Extract the [X, Y] coordinate from the center of the cell holding the provided text.  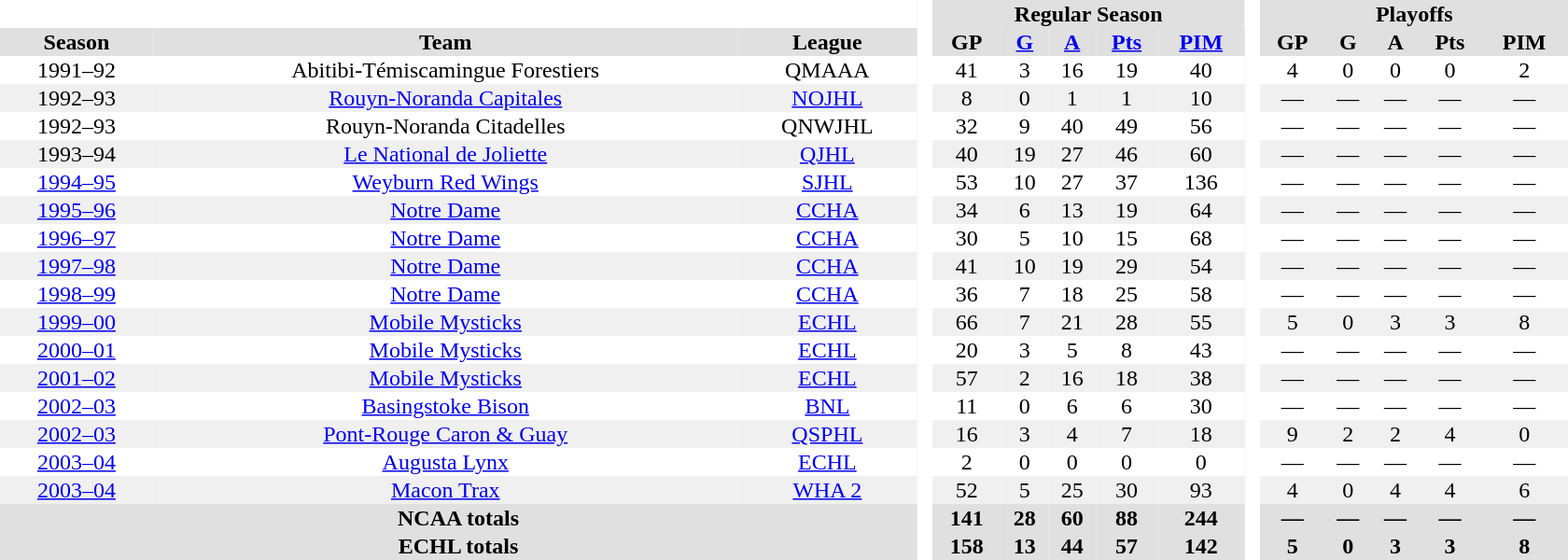
88 [1127, 518]
SJHL [827, 182]
QMAAA [827, 70]
58 [1200, 294]
141 [967, 518]
1991–92 [77, 70]
21 [1071, 322]
66 [967, 322]
Weyburn Red Wings [446, 182]
Season [77, 42]
53 [967, 182]
44 [1071, 546]
Abitibi-Témiscamingue Forestiers [446, 70]
Rouyn-Noranda Citadelles [446, 126]
52 [967, 490]
2001–02 [77, 378]
64 [1200, 210]
11 [967, 406]
15 [1127, 238]
QNWJHL [827, 126]
Macon Trax [446, 490]
34 [967, 210]
Le National de Joliette [446, 154]
1995–96 [77, 210]
93 [1200, 490]
Augusta Lynx [446, 462]
38 [1200, 378]
55 [1200, 322]
56 [1200, 126]
QSPHL [827, 434]
1998–99 [77, 294]
1996–97 [77, 238]
QJHL [827, 154]
1999–00 [77, 322]
136 [1200, 182]
League [827, 42]
1993–94 [77, 154]
49 [1127, 126]
1997–98 [77, 266]
Regular Season [1088, 14]
BNL [827, 406]
Team [446, 42]
ECHL totals [458, 546]
29 [1127, 266]
36 [967, 294]
32 [967, 126]
NCAA totals [458, 518]
WHA 2 [827, 490]
142 [1200, 546]
54 [1200, 266]
1994–95 [77, 182]
Rouyn-Noranda Capitales [446, 98]
20 [967, 350]
43 [1200, 350]
2000–01 [77, 350]
37 [1127, 182]
158 [967, 546]
Playoffs [1414, 14]
Basingstoke Bison [446, 406]
244 [1200, 518]
68 [1200, 238]
Pont-Rouge Caron & Guay [446, 434]
NOJHL [827, 98]
46 [1127, 154]
